For the text-containing cell, return its midpoint in (X, Y) coordinate format. 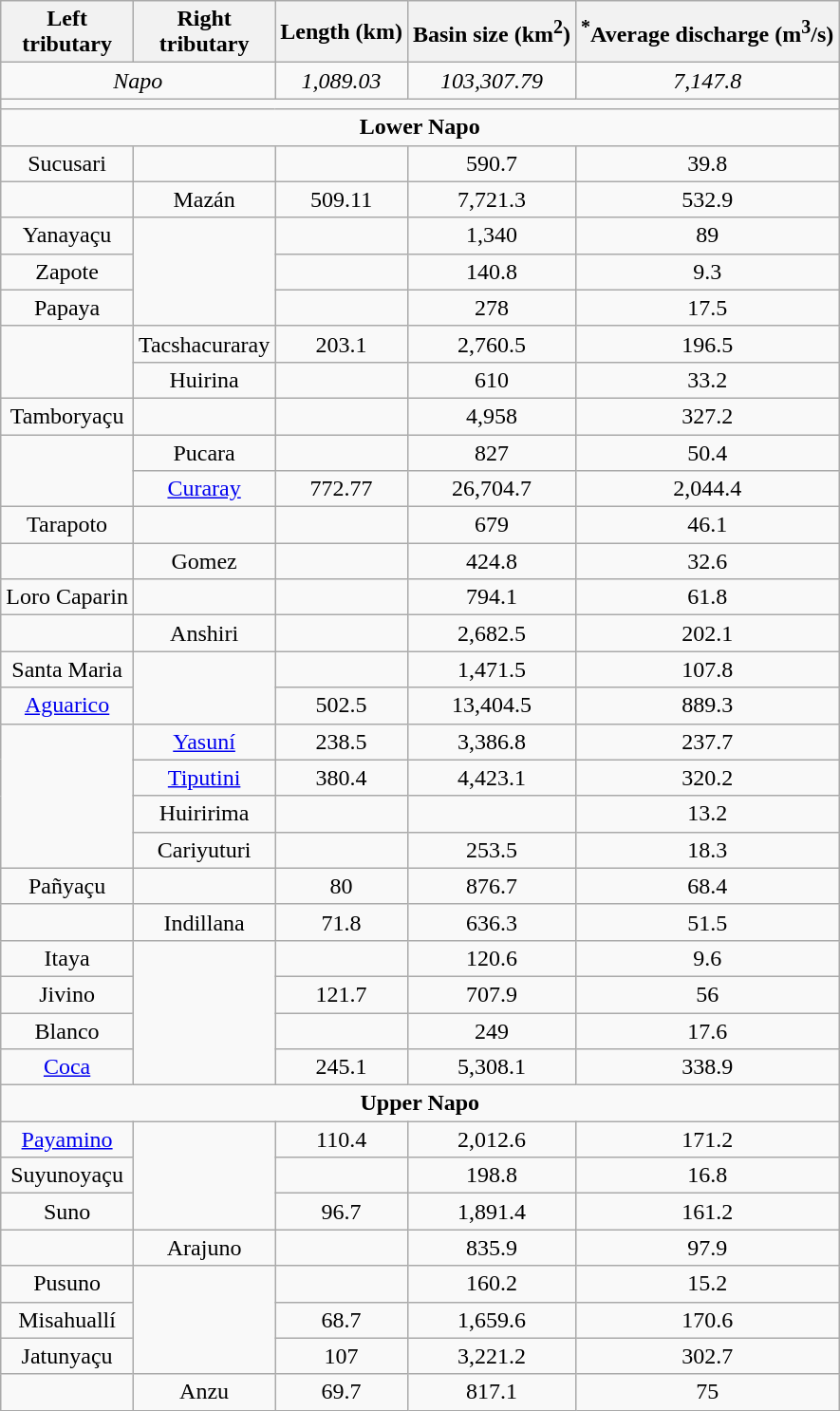
110.4 (342, 1139)
5,308.1 (492, 1067)
107.8 (708, 669)
120.6 (492, 958)
103,307.79 (492, 81)
17.6 (708, 1030)
2,682.5 (492, 633)
590.7 (492, 163)
Righttributary (203, 32)
13,404.5 (492, 705)
509.11 (342, 199)
68.4 (708, 886)
16.8 (708, 1176)
Tamboryaçu (67, 416)
140.8 (492, 272)
817.1 (492, 1392)
Suno (67, 1212)
Indillana (203, 922)
Pañyaçu (67, 886)
Mazán (203, 199)
68.7 (342, 1320)
9.6 (708, 958)
1,089.03 (342, 81)
121.7 (342, 994)
Aguarico (67, 705)
7,721.3 (492, 199)
32.6 (708, 561)
3,221.2 (492, 1356)
160.2 (492, 1284)
338.9 (708, 1067)
424.8 (492, 561)
679 (492, 525)
170.6 (708, 1320)
80 (342, 886)
876.7 (492, 886)
Arajuno (203, 1248)
39.8 (708, 163)
46.1 (708, 525)
Anshiri (203, 633)
*Average discharge (m3/s) (708, 32)
69.7 (342, 1392)
835.9 (492, 1248)
75 (708, 1392)
203.1 (342, 344)
Curaray (203, 489)
1,340 (492, 235)
Santa Maria (67, 669)
237.7 (708, 742)
Zapote (67, 272)
707.9 (492, 994)
Pucara (203, 453)
Lower Napo (420, 127)
26,704.7 (492, 489)
Misahuallí (67, 1320)
Basin size (km2) (492, 32)
61.8 (708, 597)
171.2 (708, 1139)
Length (km) (342, 32)
302.7 (708, 1356)
Jatunyaçu (67, 1356)
Huiririma (203, 814)
196.5 (708, 344)
15.2 (708, 1284)
327.2 (708, 416)
13.2 (708, 814)
Itaya (67, 958)
238.5 (342, 742)
1,659.6 (492, 1320)
Sucusari (67, 163)
161.2 (708, 1212)
4,958 (492, 416)
56 (708, 994)
636.3 (492, 922)
71.8 (342, 922)
17.5 (708, 308)
Napo (139, 81)
245.1 (342, 1067)
107 (342, 1356)
Tiputini (203, 778)
Blanco (67, 1030)
198.8 (492, 1176)
Upper Napo (420, 1103)
610 (492, 380)
2,012.6 (492, 1139)
794.1 (492, 597)
4,423.1 (492, 778)
253.5 (492, 850)
202.1 (708, 633)
96.7 (342, 1212)
2,760.5 (492, 344)
7,147.8 (708, 81)
Payamino (67, 1139)
Suyunoyaçu (67, 1176)
51.5 (708, 922)
Pusuno (67, 1284)
Yanayaçu (67, 235)
Anzu (203, 1392)
97.9 (708, 1248)
Lefttributary (67, 32)
502.5 (342, 705)
18.3 (708, 850)
Tarapoto (67, 525)
3,386.8 (492, 742)
532.9 (708, 199)
Coca (67, 1067)
772.77 (342, 489)
Cariyuturi (203, 850)
Huirina (203, 380)
2,044.4 (708, 489)
Gomez (203, 561)
33.2 (708, 380)
Yasuní (203, 742)
Jivino (67, 994)
1,891.4 (492, 1212)
Tacshacuraray (203, 344)
249 (492, 1030)
320.2 (708, 778)
278 (492, 308)
827 (492, 453)
9.3 (708, 272)
1,471.5 (492, 669)
Loro Caparin (67, 597)
Papaya (67, 308)
89 (708, 235)
50.4 (708, 453)
380.4 (342, 778)
889.3 (708, 705)
